Return the (X, Y) coordinate for the center point of the cell that contains the specified text.  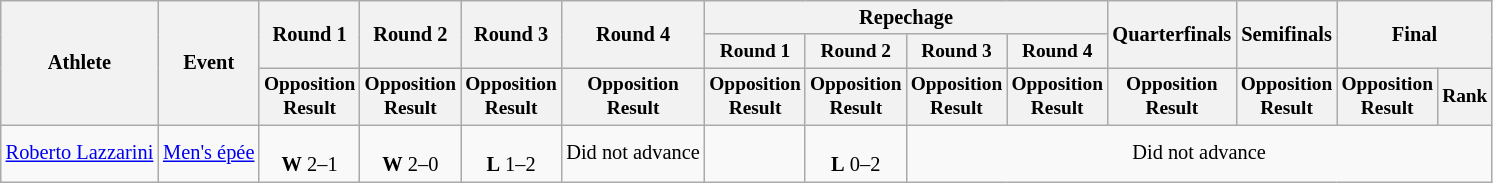
Final (1414, 34)
Repechage (906, 17)
L 1–2 (512, 153)
L 0–2 (856, 153)
Athlete (80, 62)
W 2–0 (410, 153)
Rank (1465, 96)
Quarterfinals (1172, 34)
Roberto Lazzarini (80, 153)
Men's épée (208, 153)
Semifinals (1286, 34)
W 2–1 (310, 153)
Event (208, 62)
